Locate the cell with the specified text and output its (x, y) center coordinate. 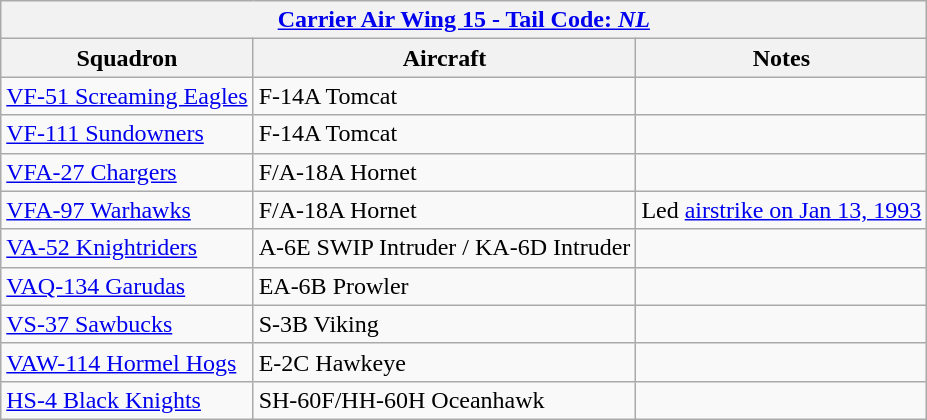
VF-111 Sundowners (127, 134)
Squadron (127, 58)
A-6E SWIP Intruder / KA-6D Intruder (444, 248)
VA-52 Knightriders (127, 248)
VFA-27 Chargers (127, 172)
Carrier Air Wing 15 - Tail Code: NL (464, 20)
Led airstrike on Jan 13, 1993 (782, 210)
Aircraft (444, 58)
E-2C Hawkeye (444, 362)
VFA-97 Warhawks (127, 210)
VF-51 Screaming Eagles (127, 96)
SH-60F/HH-60H Oceanhawk (444, 400)
VAQ-134 Garudas (127, 286)
VS-37 Sawbucks (127, 324)
S-3B Viking (444, 324)
HS-4 Black Knights (127, 400)
Notes (782, 58)
VAW-114 Hormel Hogs (127, 362)
EA-6B Prowler (444, 286)
